Extract the (x, y) coordinate from the center of the cell holding the provided text.  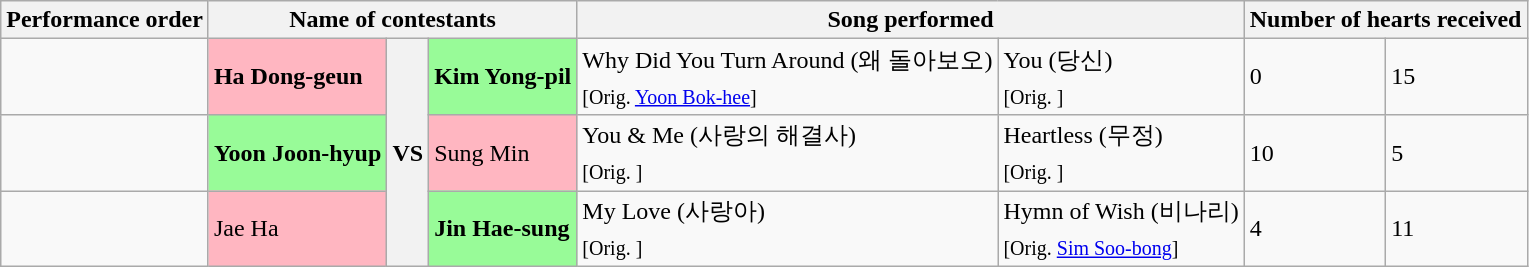
Sung Min (503, 153)
Kim Yong-pil (503, 77)
15 (1456, 77)
Heartless (무정)[Orig. ] (1121, 153)
Yoon Joon-hyup (297, 153)
11 (1456, 228)
Hymn of Wish (비나리)[Orig. Sim Soo-bong] (1121, 228)
0 (1314, 77)
4 (1314, 228)
Name of contestants (392, 20)
You & Me (사랑의 해결사)[Orig. ] (788, 153)
Ha Dong-geun (297, 77)
VS (408, 153)
10 (1314, 153)
Jae Ha (297, 228)
Number of hearts received (1386, 20)
Jin Hae-sung (503, 228)
5 (1456, 153)
You (당신)[Orig. ] (1121, 77)
My Love (사랑아)[Orig. ] (788, 228)
Song performed (910, 20)
Performance order (105, 20)
Why Did You Turn Around (왜 돌아보오)[Orig. Yoon Bok-hee] (788, 77)
